Output the (X, Y) coordinate of the center of the cell containing the given text.  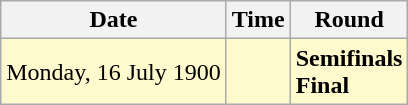
Time (258, 20)
Round (349, 20)
Monday, 16 July 1900 (114, 72)
Date (114, 20)
SemifinalsFinal (349, 72)
